Output the (X, Y) coordinate of the center of the cell containing the given text.  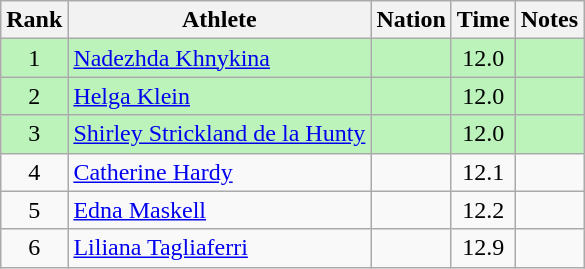
Notes (549, 20)
Edna Maskell (220, 210)
1 (34, 58)
6 (34, 248)
Rank (34, 20)
Time (483, 20)
12.2 (483, 210)
Catherine Hardy (220, 172)
12.9 (483, 248)
Shirley Strickland de la Hunty (220, 134)
Nadezhda Khnykina (220, 58)
5 (34, 210)
Nation (411, 20)
Liliana Tagliaferri (220, 248)
Helga Klein (220, 96)
12.1 (483, 172)
Athlete (220, 20)
4 (34, 172)
3 (34, 134)
2 (34, 96)
